For the text-containing cell, return its midpoint in [x, y] coordinate format. 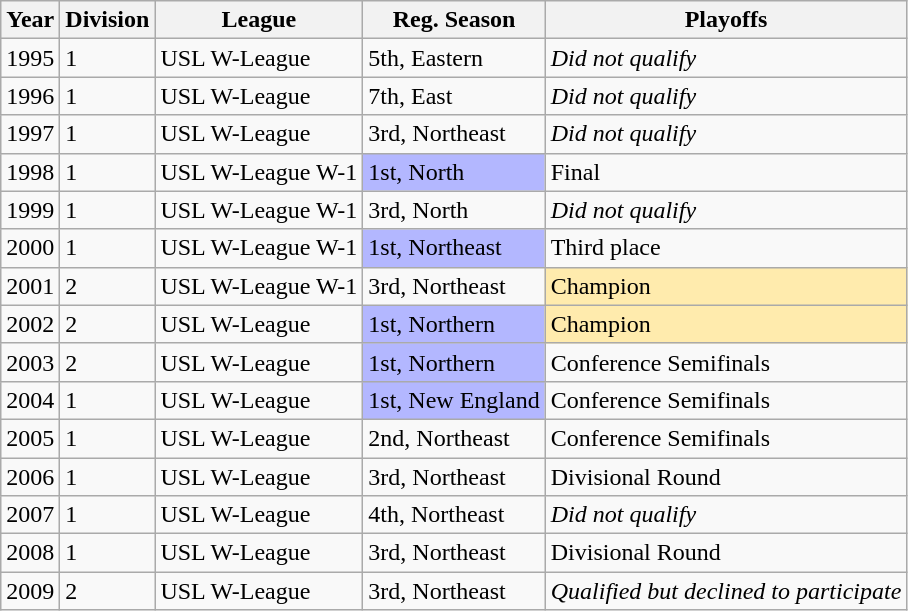
Qualified but declined to participate [726, 591]
2002 [30, 324]
2000 [30, 248]
2007 [30, 515]
1996 [30, 96]
2008 [30, 553]
1st, North [454, 172]
2001 [30, 286]
2005 [30, 438]
League [259, 20]
Final [726, 172]
1995 [30, 58]
2009 [30, 591]
4th, Northeast [454, 515]
1st, Northeast [454, 248]
2nd, Northeast [454, 438]
1998 [30, 172]
3rd, North [454, 210]
1997 [30, 134]
1999 [30, 210]
Third place [726, 248]
7th, East [454, 96]
Year [30, 20]
Reg. Season [454, 20]
Playoffs [726, 20]
2006 [30, 477]
1st, New England [454, 400]
5th, Eastern [454, 58]
Division [108, 20]
2003 [30, 362]
2004 [30, 400]
